For the text-containing cell, return its midpoint in (x, y) coordinate format. 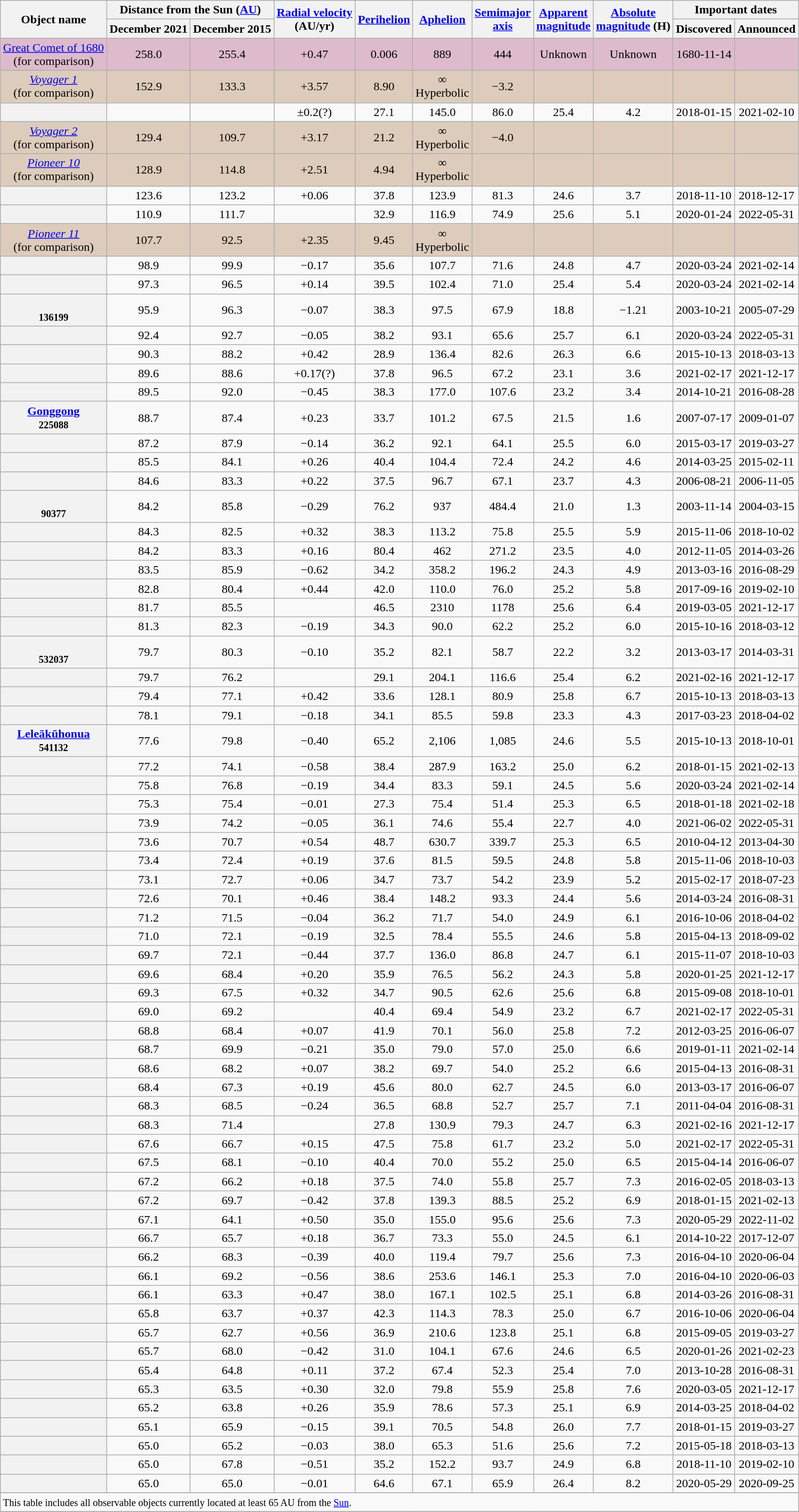
4.7 (633, 265)
42.0 (384, 588)
86.0 (502, 112)
92.5 (232, 240)
2006-08-21 (704, 481)
−0.07 (314, 309)
133.3 (232, 86)
26.4 (563, 1483)
2012-11-05 (704, 551)
88.6 (232, 373)
889 (442, 55)
97.3 (149, 284)
−0.62 (314, 570)
69.0 (149, 1012)
98.9 (149, 265)
Aphelion (442, 19)
34.1 (384, 715)
55.8 (502, 1181)
92.0 (232, 392)
462 (442, 551)
129.4 (149, 138)
−0.14 (314, 443)
196.2 (502, 570)
97.5 (442, 309)
73.6 (149, 842)
63.8 (232, 1408)
92.1 (442, 443)
69.9 (232, 1049)
96.3 (232, 309)
532037 (54, 651)
2,106 (442, 741)
136.4 (442, 354)
+0.44 (314, 588)
−0.17 (314, 265)
68.1 (232, 1163)
Semimajoraxis (502, 19)
62.2 (502, 626)
2018-09-02 (766, 936)
39.1 (384, 1427)
210.6 (442, 1333)
93.1 (442, 336)
128.1 (442, 697)
56.0 (502, 1031)
2011-04-04 (704, 1106)
67.3 (232, 1087)
23.9 (563, 879)
2015-09-08 (704, 993)
65.6 (502, 336)
287.9 (442, 766)
113.2 (442, 532)
51.4 (502, 804)
2016-08-28 (766, 392)
+0.17(?) (314, 373)
52.3 (502, 1370)
57.0 (502, 1049)
69.6 (149, 974)
74.9 (502, 214)
33.6 (384, 697)
7.7 (633, 1427)
111.7 (232, 214)
82.3 (232, 626)
2021-02-23 (766, 1351)
84.6 (149, 481)
78.1 (149, 715)
54.2 (502, 879)
83.5 (149, 570)
−1.21 (633, 309)
82.8 (149, 588)
7.1 (633, 1106)
71.5 (232, 917)
23.7 (563, 481)
79.1 (232, 715)
2022-11-02 (766, 1219)
+0.23 (314, 417)
78.6 (442, 1408)
630.7 (442, 842)
This table includes all observable objects currently located at least 65 AU from the Sun. (400, 1502)
55.9 (502, 1389)
128.9 (149, 170)
2014-03-31 (766, 651)
70.0 (442, 1163)
36.9 (384, 1333)
2007-07-17 (704, 417)
Distance from the Sun (AU) (190, 10)
Perihelion (384, 19)
27.3 (384, 804)
2012-03-25 (704, 1031)
339.7 (502, 842)
2017-12-07 (766, 1238)
40.0 (384, 1257)
−0.15 (314, 1427)
77.2 (149, 766)
163.2 (502, 766)
85.8 (232, 507)
86.8 (502, 955)
Announced (766, 29)
+0.54 (314, 842)
114.3 (442, 1314)
5.1 (633, 214)
2018-01-18 (704, 804)
32.0 (384, 1389)
−0.58 (314, 766)
2018-07-23 (766, 879)
24.2 (563, 462)
December 2021 (149, 29)
155.0 (442, 1219)
82.6 (502, 354)
2010-04-12 (704, 842)
−0.29 (314, 507)
4.9 (633, 570)
139.3 (442, 1200)
2015-04-14 (704, 1163)
65.4 (149, 1370)
26.0 (563, 1427)
2017-03-23 (704, 715)
9.45 (384, 240)
123.9 (442, 195)
71.7 (442, 917)
+0.30 (314, 1389)
2015-02-11 (766, 462)
148.2 (442, 898)
31.0 (384, 1351)
36.5 (384, 1106)
73.3 (442, 1238)
444 (502, 55)
+0.15 (314, 1144)
61.7 (502, 1144)
65.8 (149, 1314)
71.6 (502, 265)
73.9 (149, 823)
41.9 (384, 1031)
Absolutemagnitude (H) (633, 19)
2015-11-07 (704, 955)
3.4 (633, 392)
+0.46 (314, 898)
23.1 (563, 373)
2014-03-24 (704, 898)
2310 (442, 607)
2020-06-03 (766, 1276)
102.4 (442, 284)
22.7 (563, 823)
2018-12-17 (766, 195)
−0.56 (314, 1276)
2009-01-07 (766, 417)
72.7 (232, 879)
Apparentmagnitude (563, 19)
92.7 (232, 336)
34.4 (384, 785)
46.5 (384, 607)
80.9 (502, 697)
−0.04 (314, 917)
28.9 (384, 354)
51.6 (502, 1446)
2013-10-28 (704, 1370)
358.2 (442, 570)
1.3 (633, 507)
18.8 (563, 309)
4.2 (633, 112)
152.2 (442, 1464)
109.7 (232, 138)
59.5 (502, 861)
77.1 (232, 697)
67.4 (442, 1370)
2015-03-17 (704, 443)
29.1 (384, 678)
123.2 (232, 195)
75.3 (149, 804)
90377 (54, 507)
+0.11 (314, 1370)
107.6 (502, 392)
90.0 (442, 626)
69.4 (442, 1012)
99.9 (232, 265)
22.2 (563, 651)
39.5 (384, 284)
67.8 (232, 1464)
145.0 (442, 112)
27.1 (384, 112)
+0.14 (314, 284)
2003-10-21 (704, 309)
35.6 (384, 265)
3.6 (633, 373)
58.7 (502, 651)
119.4 (442, 1257)
123.6 (149, 195)
78.4 (442, 936)
95.6 (502, 1219)
74.0 (442, 1181)
48.7 (384, 842)
7.6 (633, 1389)
33.7 (384, 417)
104.1 (442, 1351)
+2.35 (314, 240)
74.6 (442, 823)
55.2 (502, 1163)
2021-02-10 (766, 112)
81.5 (442, 861)
255.4 (232, 55)
937 (442, 507)
70.5 (442, 1427)
+0.20 (314, 974)
136.0 (442, 955)
Pioneer 11(for comparison) (54, 240)
55.4 (502, 823)
2021-06-02 (704, 823)
63.3 (232, 1295)
37.6 (384, 861)
95.9 (149, 309)
68.6 (149, 1068)
92.4 (149, 336)
167.1 (442, 1295)
74.2 (232, 823)
89.6 (149, 373)
21.5 (563, 417)
5.9 (633, 532)
45.6 (384, 1087)
78.3 (502, 1314)
Gonggong225088 (54, 417)
2014-10-22 (704, 1238)
90.3 (149, 354)
84.3 (149, 532)
37.7 (384, 955)
2004-03-15 (766, 507)
85.9 (232, 570)
2018-03-12 (766, 626)
116.9 (442, 214)
73.4 (149, 861)
110.9 (149, 214)
0.006 (384, 55)
Discovered (704, 29)
±0.2(?) (314, 112)
88.5 (502, 1200)
67.9 (502, 309)
177.0 (442, 392)
+0.22 (314, 481)
2020-09-25 (766, 1483)
89.5 (149, 392)
−0.21 (314, 1049)
93.7 (502, 1464)
38.6 (384, 1276)
6.4 (633, 607)
2015-09-05 (704, 1333)
2016-08-29 (766, 570)
−0.44 (314, 955)
73.7 (442, 879)
73.1 (149, 879)
+0.50 (314, 1219)
96.7 (442, 481)
64.8 (232, 1370)
65.1 (149, 1427)
4.94 (384, 170)
2003-11-14 (704, 507)
Voyager 1(for comparison) (54, 86)
68.5 (232, 1106)
37.2 (384, 1370)
79.0 (442, 1049)
59.1 (502, 785)
2005-07-29 (766, 309)
Radial velocity(AU/yr) (314, 19)
72.6 (149, 898)
2015-05-18 (704, 1446)
+0.37 (314, 1314)
2006-11-05 (766, 481)
23.3 (563, 715)
36.1 (384, 823)
123.8 (502, 1333)
−3.2 (502, 86)
2020-01-26 (704, 1351)
Voyager 2(for comparison) (54, 138)
76.8 (232, 785)
34.3 (384, 626)
December 2015 (232, 29)
2020-01-24 (704, 214)
204.1 (442, 678)
87.4 (232, 417)
1,085 (502, 741)
63.7 (232, 1314)
2021-02-18 (766, 804)
2016-02-05 (704, 1181)
59.8 (502, 715)
2020-01-25 (704, 974)
136199 (54, 309)
2013-04-30 (766, 842)
88.2 (232, 354)
54.8 (502, 1427)
2013-03-16 (704, 570)
+2.51 (314, 170)
21.0 (563, 507)
Great Comet of 1680(for comparison) (54, 55)
88.7 (149, 417)
5.5 (633, 741)
80.0 (442, 1087)
57.3 (502, 1408)
−0.51 (314, 1464)
69.3 (149, 993)
Leleākūhonua541132 (54, 741)
102.5 (502, 1295)
8.90 (384, 86)
62.6 (502, 993)
2018-10-02 (766, 532)
70.7 (232, 842)
+0.56 (314, 1333)
80.3 (232, 651)
2020-03-05 (704, 1389)
2019-03-05 (704, 607)
87.9 (232, 443)
55.5 (502, 936)
76.5 (442, 974)
36.7 (384, 1238)
484.4 (502, 507)
71.4 (232, 1125)
−0.39 (314, 1257)
47.5 (384, 1144)
−0.40 (314, 741)
54.9 (502, 1012)
2015-02-17 (704, 879)
−0.18 (314, 715)
Pioneer 10(for comparison) (54, 170)
8.2 (633, 1483)
76.0 (502, 588)
1.6 (633, 417)
146.1 (502, 1276)
1178 (502, 607)
79.4 (149, 697)
2019-01-11 (704, 1049)
55.0 (502, 1238)
−0.03 (314, 1446)
26.3 (563, 354)
114.8 (232, 170)
64.6 (384, 1483)
1680-11-14 (704, 55)
271.2 (502, 551)
110.0 (442, 588)
21.2 (384, 138)
63.5 (232, 1389)
253.6 (442, 1276)
68.0 (232, 1351)
87.2 (149, 443)
82.5 (232, 532)
101.2 (442, 417)
32.9 (384, 214)
4.6 (633, 462)
5.2 (633, 879)
2017-09-16 (704, 588)
27.8 (384, 1125)
71.2 (149, 917)
Important dates (736, 10)
−0.24 (314, 1106)
258.0 (149, 55)
+3.57 (314, 86)
79.3 (502, 1125)
5.4 (633, 284)
74.1 (232, 766)
3.2 (633, 651)
82.1 (442, 651)
+0.16 (314, 551)
152.9 (149, 86)
3.7 (633, 195)
6.3 (633, 1125)
77.6 (149, 741)
93.3 (502, 898)
2014-10-21 (704, 392)
68.7 (149, 1049)
130.9 (442, 1125)
116.6 (502, 678)
90.5 (442, 993)
81.7 (149, 607)
52.7 (502, 1106)
+3.17 (314, 138)
32.5 (384, 936)
56.2 (502, 974)
2015-10-16 (704, 626)
84.1 (232, 462)
Object name (54, 19)
24.4 (563, 898)
68.2 (232, 1068)
34.2 (384, 570)
−0.45 (314, 392)
23.5 (563, 551)
−4.0 (502, 138)
5.0 (633, 1144)
42.3 (384, 1314)
104.4 (442, 462)
